Scan for the cell matching the given text and deliver its [X, Y] coordinate at center. 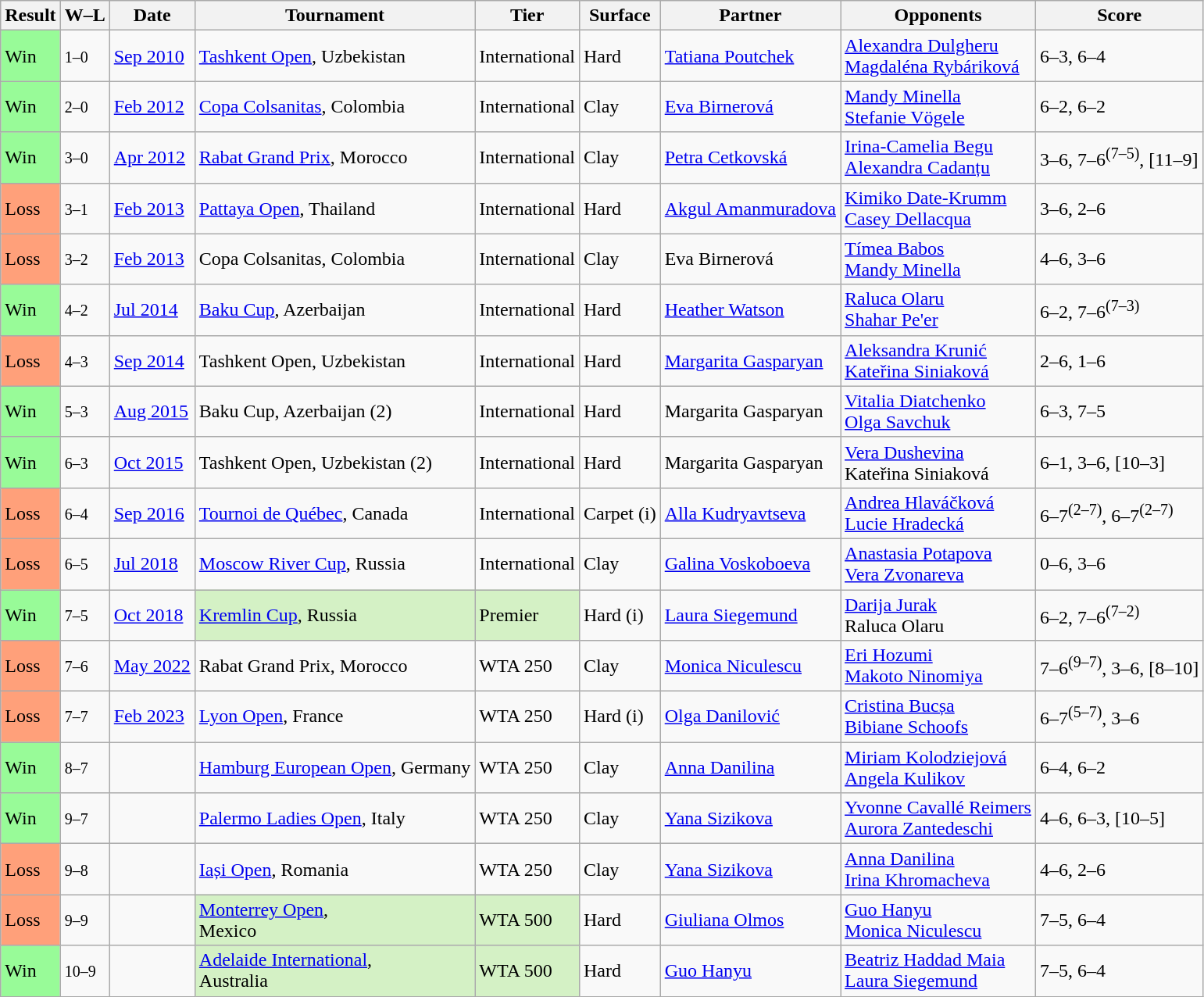
Heather Watson [750, 309]
6–3, 7–5 [1119, 411]
Beatriz Haddad Maia Laura Siegemund [938, 970]
Feb 2012 [152, 106]
Tier [527, 16]
Vera Dushevina Kateřina Siniaková [938, 463]
Sep 2016 [152, 513]
W–L [84, 16]
6–3 [84, 463]
Premier [527, 614]
6–7(2–7), 6–7(2–7) [1119, 513]
Mandy Minella Stefanie Vögele [938, 106]
Iași Open, Romania [334, 869]
Anastasia Potapova Vera Zvonareva [938, 564]
Cristina Bucșa Bibiane Schoofs [938, 717]
7–7 [84, 717]
8–7 [84, 767]
2–6, 1–6 [1119, 361]
6–2, 6–2 [1119, 106]
3–1 [84, 208]
4–6, 6–3, [10–5] [1119, 819]
Laura Siegemund [750, 614]
Petra Cetkovská [750, 158]
Jul 2014 [152, 309]
Guo Hanyu Monica Niculescu [938, 920]
Tournament [334, 16]
Tournoi de Québec, Canada [334, 513]
6–1, 3–6, [10–3] [1119, 463]
Baku Cup, Azerbaijan [334, 309]
Apr 2012 [152, 158]
Jul 2018 [152, 564]
6–3, 6–4 [1119, 56]
Akgul Amanmuradova [750, 208]
3–6, 2–6 [1119, 208]
6–2, 7–6(7–3) [1119, 309]
0–6, 3–6 [1119, 564]
Date [152, 16]
Guo Hanyu [750, 970]
Carpet (i) [620, 513]
6–2, 7–6(7–2) [1119, 614]
3–0 [84, 158]
Alla Kudryavtseva [750, 513]
9–9 [84, 920]
Olga Danilović [750, 717]
Feb 2023 [152, 717]
3–2 [84, 259]
7–5 [84, 614]
Opponents [938, 16]
2–0 [84, 106]
Irina-Camelia Begu Alexandra Cadanțu [938, 158]
9–7 [84, 819]
Result [30, 16]
Tashkent Open, Uzbekistan (2) [334, 463]
Partner [750, 16]
Kremlin Cup, Russia [334, 614]
Baku Cup, Azerbaijan (2) [334, 411]
Monica Niculescu [750, 666]
Miriam Kolodziejová Angela Kulikov [938, 767]
Tatiana Poutchek [750, 56]
7–6(9–7), 3–6, [8–10] [1119, 666]
Alexandra Dulgheru Magdaléna Rybáriková [938, 56]
6–4 [84, 513]
May 2022 [152, 666]
10–9 [84, 970]
6–7(5–7), 3–6 [1119, 717]
Adelaide International, Australia [334, 970]
9–8 [84, 869]
4–6, 3–6 [1119, 259]
Moscow River Cup, Russia [334, 564]
Hamburg European Open, Germany [334, 767]
7–6 [84, 666]
Darija Jurak Raluca Olaru [938, 614]
Oct 2018 [152, 614]
Aug 2015 [152, 411]
Lyon Open, France [334, 717]
Anna Danilina [750, 767]
6–5 [84, 564]
Eri Hozumi Makoto Ninomiya [938, 666]
Andrea Hlaváčková Lucie Hradecká [938, 513]
6–4, 6–2 [1119, 767]
4–2 [84, 309]
Raluca Olaru Shahar Pe'er [938, 309]
Score [1119, 16]
Sep 2010 [152, 56]
Tímea Babos Mandy Minella [938, 259]
Aleksandra Krunić Kateřina Siniaková [938, 361]
Vitalia Diatchenko Olga Savchuk [938, 411]
Anna Danilina Irina Khromacheva [938, 869]
Sep 2014 [152, 361]
4–6, 2–6 [1119, 869]
Yvonne Cavallé Reimers Aurora Zantedeschi [938, 819]
Oct 2015 [152, 463]
3–6, 7–6(7–5), [11–9] [1119, 158]
1–0 [84, 56]
5–3 [84, 411]
4–3 [84, 361]
Giuliana Olmos [750, 920]
Galina Voskoboeva [750, 564]
Pattaya Open, Thailand [334, 208]
Palermo Ladies Open, Italy [334, 819]
Kimiko Date-Krumm Casey Dellacqua [938, 208]
Surface [620, 16]
Monterrey Open, Mexico [334, 920]
